Find where the given text appears and provide that cell's center as (X, Y) coordinate. 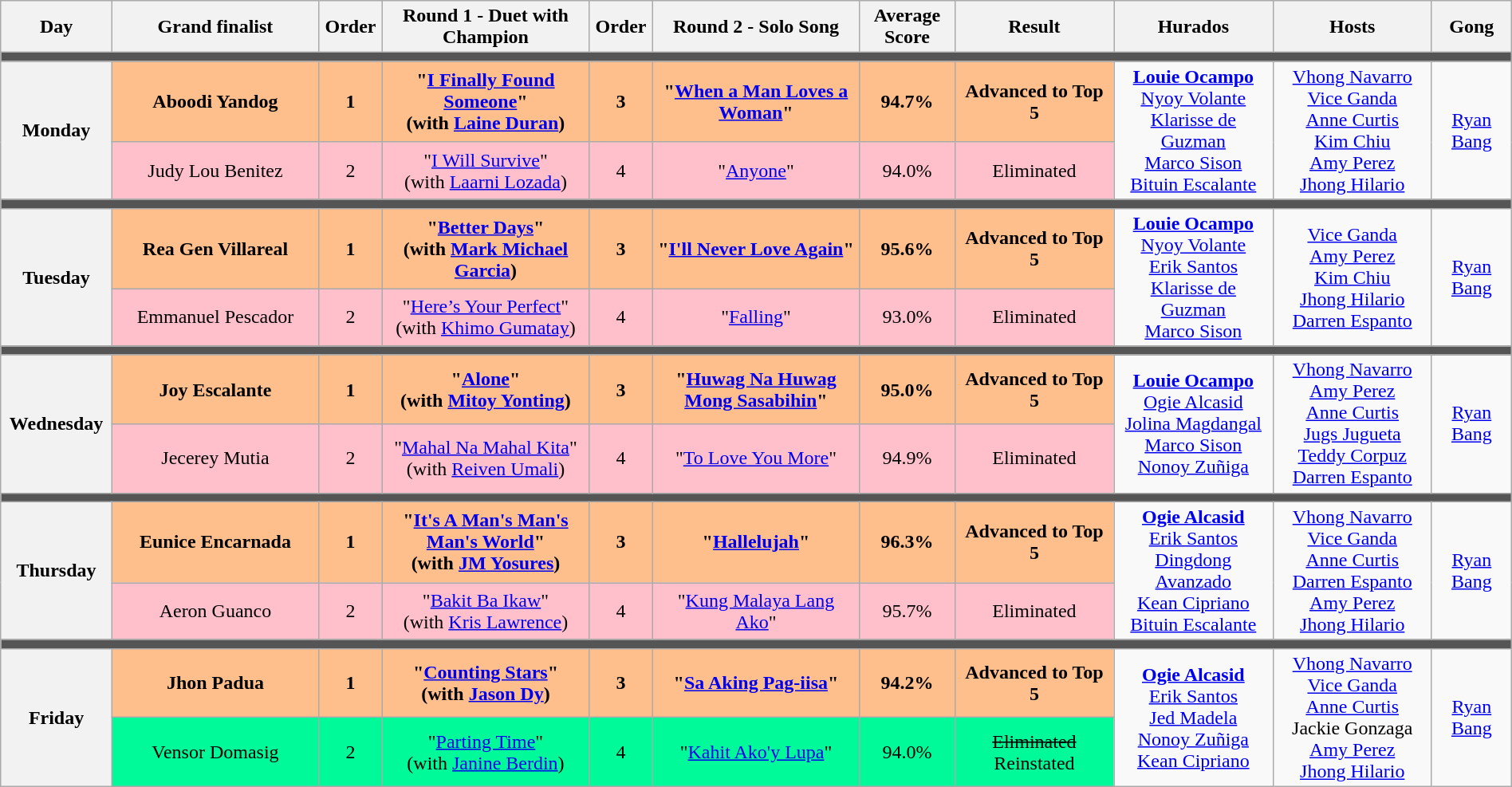
Jecerey Mutia (215, 459)
"Kahit Ako'y Lupa" (756, 753)
Monday (57, 131)
Vhong NavarroVice GandaAnne CurtisDarren EspantoAmy PerezJhong Hilario (1353, 571)
Vhong NavarroVice GandaAnne CurtisKim ChiuAmy PerezJhong Hilario (1353, 131)
"Huwag Na Huwag Mong Sasabihin" (756, 389)
"Counting Stars" (with Jason Dy) (485, 683)
Aeron Guanco (215, 612)
"When a Man Loves a Woman" (756, 102)
Louie OcampoNyoy VolanteKlarisse de GuzmanMarco SisonBituin Escalante (1193, 131)
Tuesday (57, 277)
Vensor Domasig (215, 753)
"I'll Never Love Again" (756, 249)
Round 2 - Solo Song (756, 27)
"I Finally Found Someone" (with Laine Duran) (485, 102)
Wednesday (57, 424)
Vice GandaAmy PerezKim ChiuJhong HilarioDarren Espanto (1353, 277)
94.9% (908, 459)
Grand finalist (215, 27)
Ogie AlcasidErik SantosDingdong AvanzadoKean CiprianoBituin Escalante (1193, 571)
"To Love You More" (756, 459)
"Alone" (with Mitoy Yonting) (485, 389)
Vhong NavarroAmy PerezAnne CurtisJugs JuguetaTeddy CorpuzDarren Espanto (1353, 424)
"Better Days" (with Mark Michael Garcia) (485, 249)
"It's A Man's Man's Man's World" (with JM Yosures) (485, 542)
"Kung Malaya Lang Ako" (756, 612)
Ogie AlcasidErik SantosJed MadelaNonoy ZuñigaKean Cipriano (1193, 718)
"Sa Aking Pag-iisa" (756, 683)
95.7% (908, 612)
"Anyone" (756, 171)
"Bakit Ba Ikaw" (with Kris Lawrence) (485, 612)
Joy Escalante (215, 389)
Louie OcampoOgie AlcasidJolina MagdangalMarco SisonNonoy Zuñiga (1193, 424)
EliminatedReinstated (1034, 753)
Friday (57, 718)
"Hallelujah" (756, 542)
95.0% (908, 389)
Emmanuel Pescador (215, 317)
Round 1 - Duet with Champion (485, 27)
Gong (1471, 27)
Aboodi Yandog (215, 102)
Jhon Padua (215, 683)
Hurados (1193, 27)
Vhong NavarroVice GandaAnne CurtisJackie GonzagaAmy PerezJhong Hilario (1353, 718)
94.7% (908, 102)
Eunice Encarnada (215, 542)
Day (57, 27)
96.3% (908, 542)
"Parting Time" (with Janine Berdin) (485, 753)
Rea Gen Villareal (215, 249)
Thursday (57, 571)
"I Will Survive" (with Laarni Lozada) (485, 171)
95.6% (908, 249)
Result (1034, 27)
"Falling" (756, 317)
"Mahal Na Mahal Kita" (with Reiven Umali) (485, 459)
94.2% (908, 683)
"Here’s Your Perfect" (with Khimo Gumatay) (485, 317)
93.0% (908, 317)
Hosts (1353, 27)
Judy Lou Benitez (215, 171)
Louie OcampoNyoy VolanteErik SantosKlarisse de GuzmanMarco Sison (1193, 277)
Average Score (908, 27)
